Find where the given text appears and provide that cell's center as (x, y) coordinate. 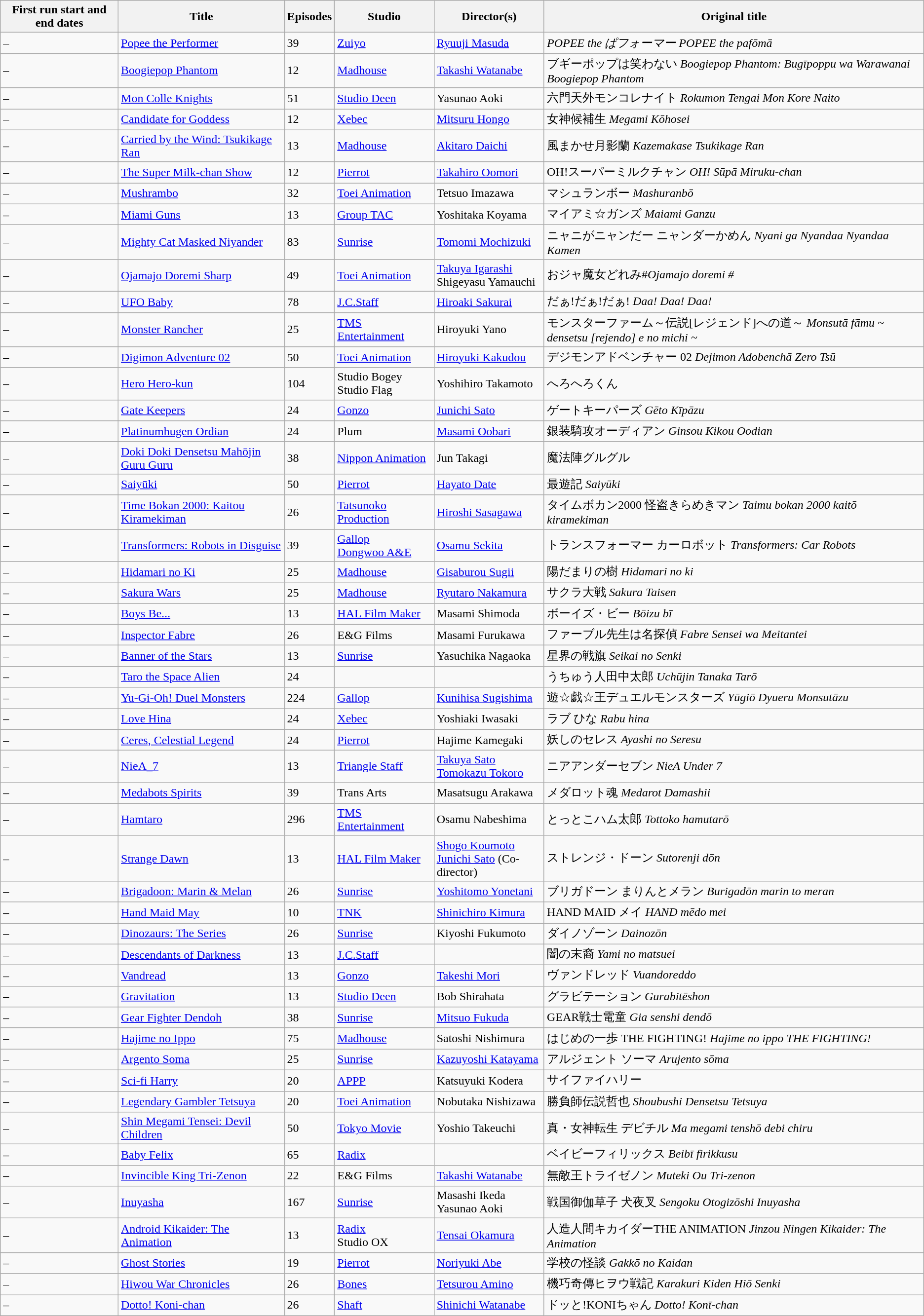
Studio (384, 17)
Hayato Date (489, 485)
GallopDongwoo A&E (384, 545)
ボーイズ・ビー Bōizu bī (733, 614)
Tomomi Mochizuki (489, 242)
おジャ魔女どれみ#Ojamajo doremi # (733, 275)
Yasuchika Nagaoka (489, 656)
Hajime no Ippo (201, 1038)
Yoshitomo Yonetani (489, 891)
HAND MAID メイ HAND mēdo mei (733, 913)
Yu-Gi-Oh! Duel Monsters (201, 698)
ヴァンドレッド Vuandoreddo (733, 976)
APPP (384, 1081)
167 (309, 1202)
ゲートキーパーズ Gēto Kīpāzu (733, 411)
Gate Keepers (201, 411)
Kiyoshi Fukumoto (489, 934)
Group TAC (384, 214)
Mitsuru Hongo (489, 119)
Junichi Sato (489, 411)
サイファイハリー (733, 1081)
Gallop (384, 698)
Saiyūki (201, 485)
Digimon Adventure 02 (201, 357)
Dinozaurs: The Series (201, 934)
モンスターファーム～伝説[レジェンド]への道～ Monsutā fāmu ~ densetsu [rejendo] e no michi ~ (733, 330)
Ceres, Celestial Legend (201, 740)
Hiroyuki Yano (489, 330)
Jun Takagi (489, 458)
Ojamajo Doremi Sharp (201, 275)
Legendary Gambler Tetsuya (201, 1101)
ニアアンダーセブン NieA Under 7 (733, 767)
Masami Shimoda (489, 614)
Tensai Okamura (489, 1236)
人造人間キカイダーTHE ANIMATION Jinzou Ningen Kikaider: The Animation (733, 1236)
Hero Hero-kun (201, 384)
ラブ ひな Rabu hina (733, 719)
Director(s) (489, 17)
Kazuyoshi Katayama (489, 1060)
デジモンアドベンチャー 02 Dejimon Adobenchā Zero Tsū (733, 357)
POPEE the ぱフォーマー POPEE the pafōmā (733, 43)
Android Kikaider: The Animation (201, 1236)
Carried by the Wind: Tsukikage Ran (201, 146)
サクラ大戦 Sakura Taisen (733, 593)
Takeshi Mori (489, 976)
ファーブル先生は名探偵 Fabre Sensei wa Meitantei (733, 635)
Mushrambo (201, 193)
遊☆戯☆王デュエルモンスターズ Yūgiō Dyueru Monsutāzu (733, 698)
32 (309, 193)
Trans Arts (384, 793)
Hiroyuki Kakudou (489, 357)
Gear Fighter Dendoh (201, 1017)
Mon Colle Knights (201, 99)
真・女神転生 デビチル Ma megami tenshō debi chiru (733, 1128)
最遊記 Saiyūki (733, 485)
風まかせ月影蘭 Kazemakase Tsukikage Ran (733, 146)
10 (309, 913)
The Super Milk-chan Show (201, 173)
Gisaburou Sugii (489, 572)
Ryutaro Nakamura (489, 593)
Transformers: Robots in Disguise (201, 545)
Banner of the Stars (201, 656)
OH!スーパーミルクチャン OH! Sūpā Miruku-chan (733, 173)
うちゅう人田中太郎 Uchūjin Tanaka Tarō (733, 677)
Miami Guns (201, 214)
はじめの一歩 THE FIGHTING! Hajime no ippo THE FIGHTING! (733, 1038)
マイアミ☆ガンズ Maiami Ganzu (733, 214)
65 (309, 1155)
Gravitation (201, 997)
学校の怪談 Gakkō no Kaidan (733, 1263)
Hamtaro (201, 819)
Shogo KoumotoJunichi Sato (Co-director) (489, 858)
Akitaro Daichi (489, 146)
Strange Dawn (201, 858)
Taro the Space Alien (201, 677)
Yoshio Takeuchi (489, 1128)
Ghost Stories (201, 1263)
Descendants of Darkness (201, 954)
Doki Doki Densetsu Mahōjin Guru Guru (201, 458)
Takuya SatoTomokazu Tokoro (489, 767)
Yoshiaki Iwasaki (489, 719)
Masashi IkedaYasunao Aoki (489, 1202)
ストレンジ・ドーン Sutorenji dōn (733, 858)
Hiroaki Sakurai (489, 302)
Masami Oobari (489, 431)
Studio BogeyStudio Flag (384, 384)
First run start and end dates (59, 17)
Mighty Cat Masked Niyander (201, 242)
Katsuyuki Kodera (489, 1081)
Title (201, 17)
Satoshi Nishimura (489, 1038)
魔法陣グルグル (733, 458)
トランスフォーマー カーロボット Transformers: Car Robots (733, 545)
マシュランボー Mashuranbō (733, 193)
Triangle Staff (384, 767)
Kunihisa Sugishima (489, 698)
Sci-fi Harry (201, 1081)
妖しのセレス Ayashi no Seresu (733, 740)
戦国御伽草子 犬夜叉 Sengoku Otogizōshi Inuyasha (733, 1202)
Vandread (201, 976)
Nippon Animation (384, 458)
ニャニがニャンだー ニャンダーかめん Nyani ga Nyandaa Nyandaa Kamen (733, 242)
Hiroshi Sasagawa (489, 512)
星界の戦旗 Seikai no Senki (733, 656)
Original title (733, 17)
Love Hina (201, 719)
75 (309, 1038)
Zuiyo (384, 43)
ブギーポップは笑わない Boogiepop Phantom: Bugīpoppu wa Warawanai Boogiepop Phantom (733, 71)
Dotto! Koni-chan (201, 1306)
Shin Megami Tensei: Devil Children (201, 1128)
ドッと!KONIちゃん Dotto! Konī-chan (733, 1306)
22 (309, 1175)
Shinichiro Kimura (489, 913)
78 (309, 302)
Masami Furukawa (489, 635)
Takuya IgarashiShigeyasu Yamauchi (489, 275)
Tatsunoko Production (384, 512)
296 (309, 819)
メダロット魂 Medarot Damashii (733, 793)
六門天外モンコレナイト Rokumon Tengai Mon Kore Naito (733, 99)
Hiwou War Chronicles (201, 1284)
無敵王トライゼノン Muteki Ou Tri-zenon (733, 1175)
Platinumhugen Ordian (201, 431)
UFO Baby (201, 302)
49 (309, 275)
Yasunao Aoki (489, 99)
Tokyo Movie (384, 1128)
Plum (384, 431)
だぁ!だぁ!だぁ! Daa! Daa! Daa! (733, 302)
19 (309, 1263)
Radix (384, 1155)
Yoshitaka Koyama (489, 214)
Sakura Wars (201, 593)
NieA_7 (201, 767)
Brigadoon: Marin & Melan (201, 891)
Time Bokan 2000: Kaitou Kiramekiman (201, 512)
GEAR戦士電童 Gia senshi dendō (733, 1017)
Inuyasha (201, 1202)
Shinichi Watanabe (489, 1306)
Candidate for Goddess (201, 119)
Monster Rancher (201, 330)
224 (309, 698)
Mitsuo Fukuda (489, 1017)
Ryuuji Masuda (489, 43)
51 (309, 99)
Osamu Nabeshima (489, 819)
へろへろくん (733, 384)
とっとこハム太郎 Tottoko hamutarō (733, 819)
Boys Be... (201, 614)
女神候補生 Megami Kōhosei (733, 119)
Noriyuki Abe (489, 1263)
Yoshihiro Takamoto (489, 384)
Hand Maid May (201, 913)
Nobutaka Nishizawa (489, 1101)
TNK (384, 913)
機巧奇傳ヒヲウ戦記 Karakuri Kiden Hiō Senki (733, 1284)
RadixStudio OX (384, 1236)
アルジェント ソーマ Arujento sōma (733, 1060)
ベイビーフィリックス Beibī firikkusu (733, 1155)
陽だまりの樹 Hidamari no ki (733, 572)
104 (309, 384)
Osamu Sekita (489, 545)
Takahiro Oomori (489, 173)
Medabots Spirits (201, 793)
闇の末裔 Yami no matsuei (733, 954)
Masatsugu Arakawa (489, 793)
Episodes (309, 17)
Tetsurou Amino (489, 1284)
グラビテーション Gurabitēshon (733, 997)
タイムボカン2000 怪盗きらめきマン Taimu bokan 2000 kaitō kiramekiman (733, 512)
Invincible King Tri-Zenon (201, 1175)
勝負師伝説哲也 Shoubushi Densetsu Tetsuya (733, 1101)
銀装騎攻オーディアン Ginsou Kikou Oodian (733, 431)
Argento Soma (201, 1060)
Baby Felix (201, 1155)
Shaft (384, 1306)
Tetsuo Imazawa (489, 193)
Inspector Fabre (201, 635)
Popee the Performer (201, 43)
Boogiepop Phantom (201, 71)
Bones (384, 1284)
ブリガドーン まりんとメラン Burigadōn marin to meran (733, 891)
83 (309, 242)
Hidamari no Ki (201, 572)
Bob Shirahata (489, 997)
Hajime Kamegaki (489, 740)
ダイノゾーン Dainozōn (733, 934)
